Return the (X, Y) coordinate for the center point of the cell that contains the specified text.  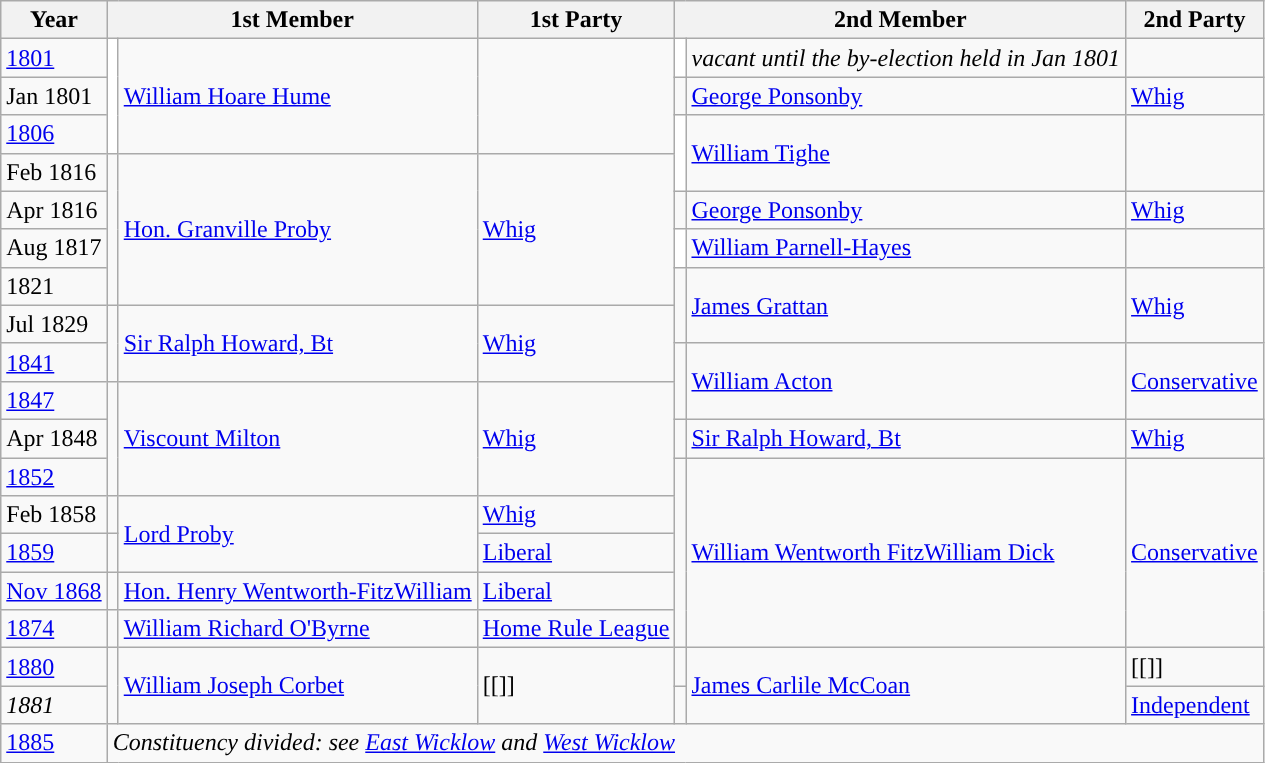
Hon. Henry Wentworth-FitzWilliam (298, 591)
William Wentworth FitzWilliam Dick (906, 553)
Feb 1858 (54, 515)
William Tighe (906, 153)
Hon. Granville Proby (298, 229)
1852 (54, 477)
1874 (54, 629)
Home Rule League (576, 629)
1821 (54, 286)
Jan 1801 (54, 96)
1801 (54, 58)
Aug 1817 (54, 248)
1880 (54, 667)
William Joseph Corbet (298, 686)
1st Member (292, 20)
2nd Member (900, 20)
Constituency divided: see East Wicklow and West Wicklow (685, 743)
Apr 1848 (54, 438)
William Richard O'Byrne (298, 629)
vacant until the by-election held in Jan 1801 (906, 58)
Lord Proby (298, 534)
1806 (54, 134)
1859 (54, 553)
Feb 1816 (54, 172)
Apr 1816 (54, 210)
William Acton (906, 381)
James Grattan (906, 305)
Jul 1829 (54, 324)
1847 (54, 400)
1885 (54, 743)
William Hoare Hume (298, 96)
James Carlile McCoan (906, 686)
Independent (1195, 705)
Year (54, 20)
William Parnell-Hayes (906, 248)
Nov 1868 (54, 591)
1841 (54, 362)
1st Party (576, 20)
1881 (54, 705)
Viscount Milton (298, 438)
2nd Party (1195, 20)
